Search for the cell housing the specified text and yield its (X, Y) center coordinate. 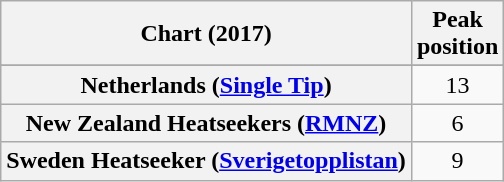
9 (457, 161)
Netherlands (Single Tip) (206, 85)
New Zealand Heatseekers (RMNZ) (206, 123)
6 (457, 123)
Sweden Heatseeker (Sverigetopplistan) (206, 161)
Chart (2017) (206, 34)
Peakposition (457, 34)
13 (457, 85)
